Extract the (x, y) coordinate from the center of the cell holding the provided text.  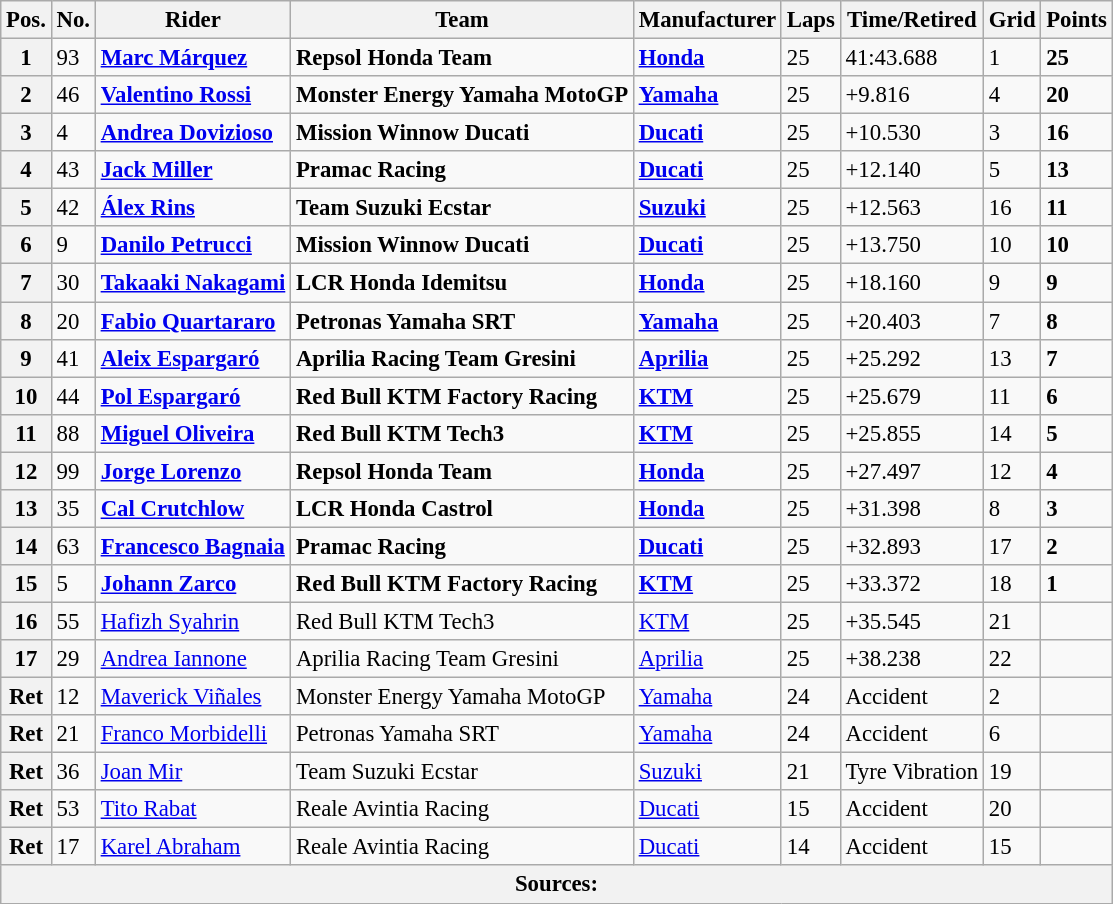
Marc Márquez (192, 58)
Johann Zarco (192, 584)
Álex Rins (192, 208)
Tyre Vibration (912, 772)
41:43.688 (912, 58)
43 (73, 170)
Jack Miller (192, 170)
+33.372 (912, 584)
55 (73, 621)
44 (73, 396)
Valentino Rossi (192, 95)
41 (73, 358)
88 (73, 433)
Points (1076, 20)
Miguel Oliveira (192, 433)
Joan Mir (192, 772)
53 (73, 809)
Pos. (26, 20)
Team (462, 20)
LCR Honda Castrol (462, 509)
Maverick Viñales (192, 697)
+25.292 (912, 358)
Manufacturer (707, 20)
+9.816 (912, 95)
+12.563 (912, 208)
Cal Crutchlow (192, 509)
Danilo Petrucci (192, 245)
Andrea Dovizioso (192, 133)
Rider (192, 20)
+10.530 (912, 133)
46 (73, 95)
Grid (1012, 20)
+35.545 (912, 621)
+18.160 (912, 283)
No. (73, 20)
Francesco Bagnaia (192, 546)
+31.398 (912, 509)
30 (73, 283)
Takaaki Nakagami (192, 283)
35 (73, 509)
36 (73, 772)
Karel Abraham (192, 847)
+25.679 (912, 396)
Pol Espargaró (192, 396)
63 (73, 546)
99 (73, 471)
Andrea Iannone (192, 659)
19 (1012, 772)
Sources: (557, 885)
+25.855 (912, 433)
Time/Retired (912, 20)
+38.238 (912, 659)
Franco Morbidelli (192, 734)
Jorge Lorenzo (192, 471)
22 (1012, 659)
+13.750 (912, 245)
LCR Honda Idemitsu (462, 283)
Hafizh Syahrin (192, 621)
Laps (810, 20)
+12.140 (912, 170)
29 (73, 659)
Fabio Quartararo (192, 321)
+32.893 (912, 546)
93 (73, 58)
+27.497 (912, 471)
42 (73, 208)
18 (1012, 584)
+20.403 (912, 321)
Aleix Espargaró (192, 358)
Tito Rabat (192, 809)
